From the cell containing the given text, extract its center point as [x, y] coordinate. 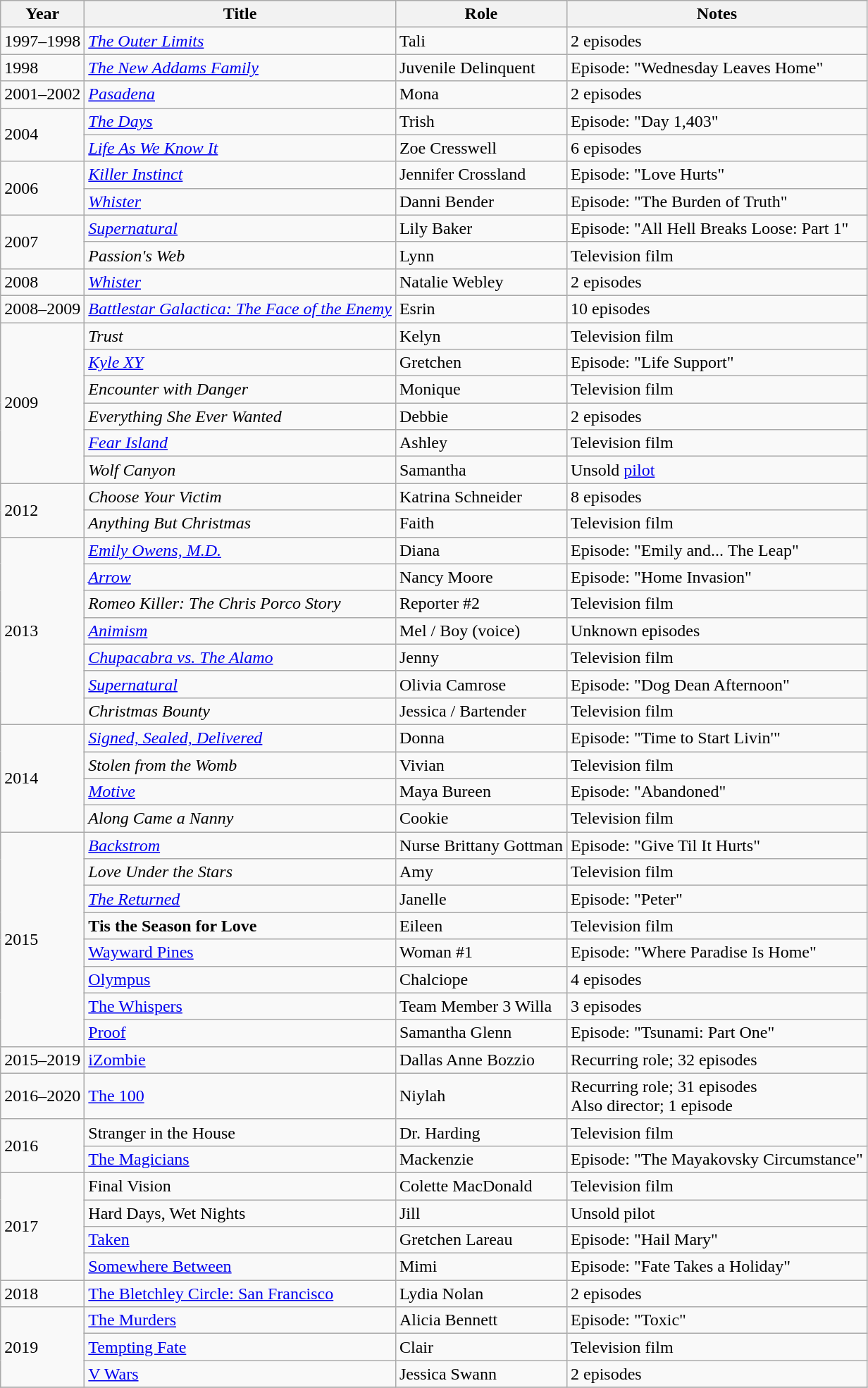
Faith [480, 523]
Episode: "Dog Dean Afternoon" [717, 684]
Nancy Moore [480, 577]
Amy [480, 872]
Mona [480, 94]
2019 [42, 1347]
Tis the Season for Love [240, 926]
Team Member 3 Willa [480, 1006]
3 episodes [717, 1006]
2017 [42, 1226]
Passion's Web [240, 255]
Tempting Fate [240, 1347]
Lydia Nolan [480, 1294]
Esrin [480, 309]
Animism [240, 631]
Vivian [480, 764]
Gretchen Lareau [480, 1240]
Dallas Anne Bozzio [480, 1060]
2009 [42, 403]
Kyle XY [240, 363]
Episode: "Time to Start Livin'" [717, 738]
The Outer Limits [240, 41]
Episode: "Tsunami: Part One" [717, 1033]
Chupacabra vs. The Alamo [240, 657]
Year [42, 14]
Episode: "Life Support" [717, 363]
The Days [240, 121]
Olympus [240, 979]
Jennifer Crossland [480, 175]
Pasadena [240, 94]
Janelle [480, 899]
Somewhere Between [240, 1267]
Backstrom [240, 845]
Anything But Christmas [240, 523]
Life As We Know It [240, 148]
Encounter with Danger [240, 390]
Episode: "The Mayakovsky Circumstance" [717, 1159]
Diana [480, 550]
2012 [42, 510]
Episode: "All Hell Breaks Loose: Part 1" [717, 228]
Taken [240, 1240]
Proof [240, 1033]
Episode: "Home Invasion" [717, 577]
Along Came a Nanny [240, 819]
Episode: "Peter" [717, 899]
8 episodes [717, 497]
Wayward Pines [240, 953]
2007 [42, 242]
Episode: "Emily and... The Leap" [717, 550]
Wolf Canyon [240, 470]
Debbie [480, 416]
Jill [480, 1213]
Emily Owens, M.D. [240, 550]
Reporter #2 [480, 604]
Gretchen [480, 363]
Mimi [480, 1267]
Dr. Harding [480, 1132]
Chalciope [480, 979]
Stolen from the Womb [240, 764]
2016 [42, 1146]
Episode: "The Burden of Truth" [717, 202]
Trish [480, 121]
Episode: "Love Hurts" [717, 175]
Unknown episodes [717, 631]
Ashley [480, 443]
Stranger in the House [240, 1132]
2008–2009 [42, 309]
Colette MacDonald [480, 1186]
V Wars [240, 1374]
Jessica Swann [480, 1374]
Mel / Boy (voice) [480, 631]
Danni Bender [480, 202]
Olivia Camrose [480, 684]
Katrina Schneider [480, 497]
Motive [240, 792]
Lily Baker [480, 228]
2008 [42, 282]
Episode: "Abandoned" [717, 792]
1998 [42, 68]
Battlestar Galactica: The Face of the Enemy [240, 309]
Kelyn [480, 336]
Final Vision [240, 1186]
Clair [480, 1347]
Choose Your Victim [240, 497]
Romeo Killer: The Chris Porco Story [240, 604]
Episode: "Fate Takes a Holiday" [717, 1267]
Everything She Ever Wanted [240, 416]
Recurring role; 31 episodesAlso director; 1 episode [717, 1096]
Episode: "Give Til It Hurts" [717, 845]
The Returned [240, 899]
Natalie Webley [480, 282]
The 100 [240, 1096]
Tali [480, 41]
Episode: "Wednesday Leaves Home" [717, 68]
Cookie [480, 819]
2018 [42, 1294]
Zoe Cresswell [480, 148]
The Bletchley Circle: San Francisco [240, 1294]
2004 [42, 135]
2006 [42, 188]
Eileen [480, 926]
Nurse Brittany Gottman [480, 845]
Lynn [480, 255]
Arrow [240, 577]
Maya Bureen [480, 792]
Jessica / Bartender [480, 711]
Jenny [480, 657]
Hard Days, Wet Nights [240, 1213]
Fear Island [240, 443]
The Murders [240, 1320]
Trust [240, 336]
Episode: "Where Paradise Is Home" [717, 953]
Monique [480, 390]
Juvenile Delinquent [480, 68]
The Magicians [240, 1159]
10 episodes [717, 309]
4 episodes [717, 979]
2014 [42, 778]
Woman #1 [480, 953]
Christmas Bounty [240, 711]
Samantha [480, 470]
6 episodes [717, 148]
Love Under the Stars [240, 872]
Mackenzie [480, 1159]
Donna [480, 738]
1997–1998 [42, 41]
2015–2019 [42, 1060]
2016–2020 [42, 1096]
iZombie [240, 1060]
2001–2002 [42, 94]
Samantha Glenn [480, 1033]
Role [480, 14]
2015 [42, 939]
Recurring role; 32 episodes [717, 1060]
Episode: "Toxic" [717, 1320]
Killer Instinct [240, 175]
Title [240, 14]
Niylah [480, 1096]
Episode: "Hail Mary" [717, 1240]
2013 [42, 631]
Episode: "Day 1,403" [717, 121]
Alicia Bennett [480, 1320]
The New Addams Family [240, 68]
Signed, Sealed, Delivered [240, 738]
The Whispers [240, 1006]
Notes [717, 14]
